Identify which cell holds the provided text, then report its (X, Y) central coordinate. 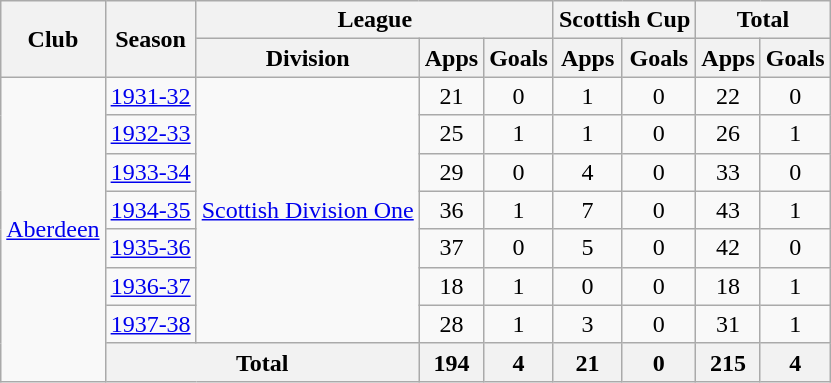
Season (150, 39)
Club (53, 39)
194 (451, 362)
33 (728, 172)
37 (451, 248)
1936-37 (150, 286)
36 (451, 210)
1935-36 (150, 248)
Division (308, 58)
1932-33 (150, 134)
25 (451, 134)
215 (728, 362)
League (374, 20)
3 (587, 324)
7 (587, 210)
Aberdeen (53, 229)
26 (728, 134)
Scottish Division One (308, 210)
22 (728, 96)
28 (451, 324)
5 (587, 248)
29 (451, 172)
1934-35 (150, 210)
Scottish Cup (624, 20)
1937-38 (150, 324)
42 (728, 248)
1933-34 (150, 172)
1931-32 (150, 96)
31 (728, 324)
43 (728, 210)
